Pinpoint the cell where the given text exists, returning its [X, Y] midpoint coordinate. 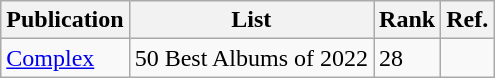
50 Best Albums of 2022 [251, 58]
Publication [65, 20]
List [251, 20]
Rank [408, 20]
Ref. [468, 20]
Complex [65, 58]
28 [408, 58]
